Return the [X, Y] coordinate for the center point of the cell that contains the specified text.  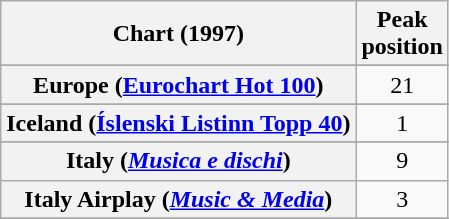
3 [402, 199]
Peakposition [402, 34]
Italy Airplay (Music & Media) [178, 199]
Europe (Eurochart Hot 100) [178, 85]
9 [402, 161]
Iceland (Íslenski Listinn Topp 40) [178, 123]
Chart (1997) [178, 34]
21 [402, 85]
1 [402, 123]
Italy (Musica e dischi) [178, 161]
